Locate the cell with the specified text and output its [x, y] center coordinate. 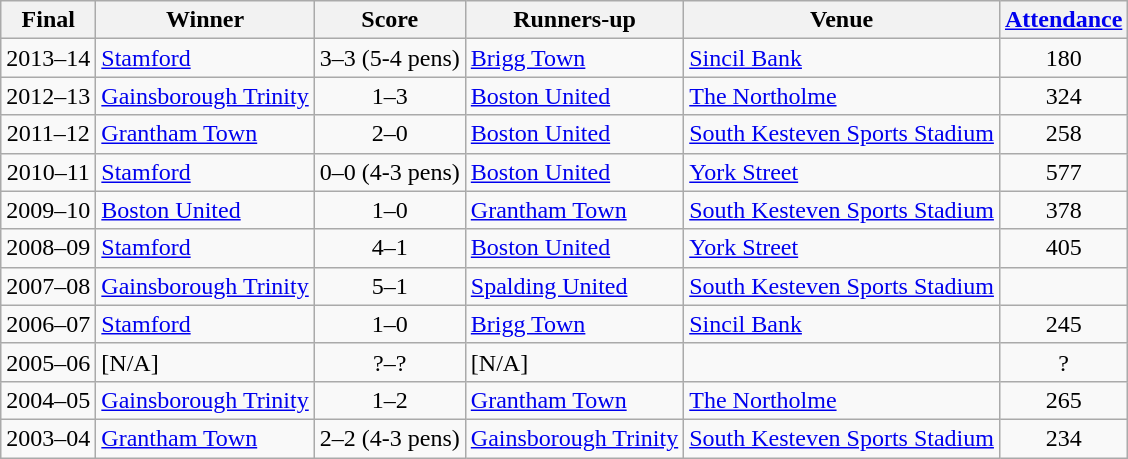
2013–14 [48, 58]
Runners-up [574, 20]
2007–08 [48, 286]
2011–12 [48, 134]
324 [1063, 96]
577 [1063, 172]
2–0 [390, 134]
3–3 (5-4 pens) [390, 58]
0–0 (4-3 pens) [390, 172]
180 [1063, 58]
245 [1063, 324]
2–2 (4-3 pens) [390, 438]
Score [390, 20]
2008–09 [48, 248]
2009–10 [48, 210]
258 [1063, 134]
?–? [390, 362]
405 [1063, 248]
2005–06 [48, 362]
Spalding United [574, 286]
Winner [205, 20]
2012–13 [48, 96]
378 [1063, 210]
2006–07 [48, 324]
? [1063, 362]
2010–11 [48, 172]
2004–05 [48, 400]
5–1 [390, 286]
2003–04 [48, 438]
Final [48, 20]
4–1 [390, 248]
Attendance [1063, 20]
Venue [842, 20]
234 [1063, 438]
1–3 [390, 96]
265 [1063, 400]
1–2 [390, 400]
